Identify which cell holds the provided text, then report its [X, Y] central coordinate. 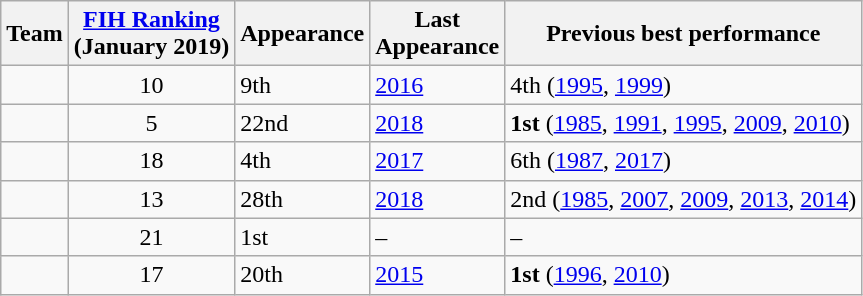
17 [151, 275]
5 [151, 123]
Appearance [302, 34]
4th [302, 161]
2017 [438, 161]
2nd (1985, 2007, 2009, 2013, 2014) [684, 199]
2016 [438, 85]
10 [151, 85]
Team [35, 34]
20th [302, 275]
1st (1985, 1991, 1995, 2009, 2010) [684, 123]
LastAppearance [438, 34]
13 [151, 199]
28th [302, 199]
2015 [438, 275]
Previous best performance [684, 34]
22nd [302, 123]
1st [302, 237]
FIH Ranking(January 2019) [151, 34]
6th (1987, 2017) [684, 161]
21 [151, 237]
4th (1995, 1999) [684, 85]
1st (1996, 2010) [684, 275]
9th [302, 85]
18 [151, 161]
